Provide the (X, Y) coordinate of the cell's center where the given text is located.  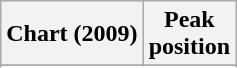
Peakposition (189, 34)
Chart (2009) (72, 34)
